Output the [x, y] coordinate of the center of the cell containing the given text.  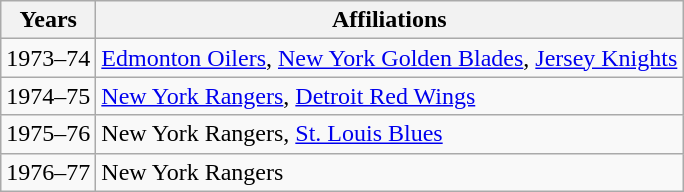
New York Rangers, St. Louis Blues [390, 134]
New York Rangers [390, 172]
1974–75 [48, 96]
1973–74 [48, 58]
Affiliations [390, 20]
New York Rangers, Detroit Red Wings [390, 96]
Years [48, 20]
1975–76 [48, 134]
Edmonton Oilers, New York Golden Blades, Jersey Knights [390, 58]
1976–77 [48, 172]
